Detect which cell encompasses the target text, then output its [x, y] center coordinate. 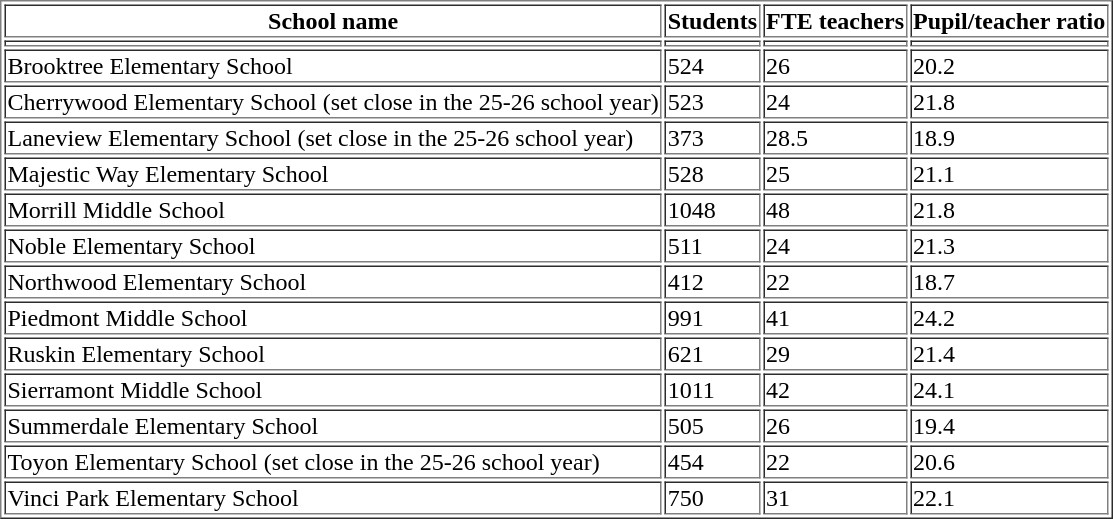
373 [712, 138]
Majestic Way Elementary School [332, 174]
523 [712, 102]
19.4 [1009, 426]
18.9 [1009, 138]
Laneview Elementary School (set close in the 25-26 school year) [332, 138]
20.6 [1009, 462]
Northwood Elementary School [332, 282]
48 [835, 210]
524 [712, 66]
21.1 [1009, 174]
25 [835, 174]
Ruskin Elementary School [332, 354]
528 [712, 174]
Sierramont Middle School [332, 390]
School name [332, 20]
505 [712, 426]
Morrill Middle School [332, 210]
22.1 [1009, 498]
21.4 [1009, 354]
1011 [712, 390]
750 [712, 498]
621 [712, 354]
Brooktree Elementary School [332, 66]
41 [835, 318]
Summerdale Elementary School [332, 426]
Cherrywood Elementary School (set close in the 25-26 school year) [332, 102]
20.2 [1009, 66]
1048 [712, 210]
24.1 [1009, 390]
Piedmont Middle School [332, 318]
FTE teachers [835, 20]
511 [712, 246]
991 [712, 318]
412 [712, 282]
Noble Elementary School [332, 246]
454 [712, 462]
Students [712, 20]
29 [835, 354]
Pupil/teacher ratio [1009, 20]
28.5 [835, 138]
31 [835, 498]
Vinci Park Elementary School [332, 498]
18.7 [1009, 282]
Toyon Elementary School (set close in the 25-26 school year) [332, 462]
21.3 [1009, 246]
42 [835, 390]
24.2 [1009, 318]
